Provide the (X, Y) coordinate of the cell's center where the given text is located.  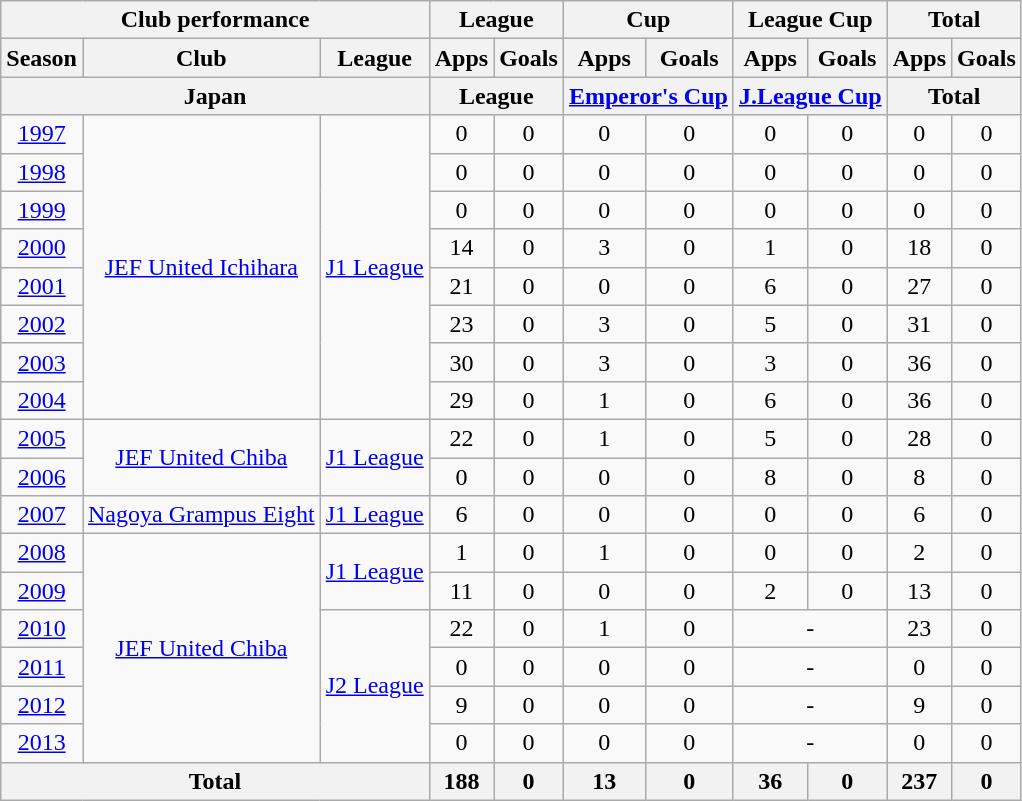
18 (919, 248)
30 (461, 362)
Nagoya Grampus Eight (201, 515)
2002 (42, 324)
2007 (42, 515)
2008 (42, 553)
2005 (42, 438)
28 (919, 438)
2011 (42, 667)
Cup (648, 20)
188 (461, 781)
27 (919, 286)
Club performance (215, 20)
2006 (42, 477)
Emperor's Cup (648, 96)
Japan (215, 96)
Season (42, 58)
2003 (42, 362)
1998 (42, 172)
11 (461, 591)
2001 (42, 286)
1999 (42, 210)
J.League Cup (810, 96)
2009 (42, 591)
2000 (42, 248)
2010 (42, 629)
J2 League (374, 686)
31 (919, 324)
237 (919, 781)
2004 (42, 400)
Club (201, 58)
2013 (42, 743)
1997 (42, 134)
League Cup (810, 20)
21 (461, 286)
14 (461, 248)
JEF United Ichihara (201, 267)
2012 (42, 705)
29 (461, 400)
